Capture the cell that displays the provided text and extract its [x, y] central coordinate. 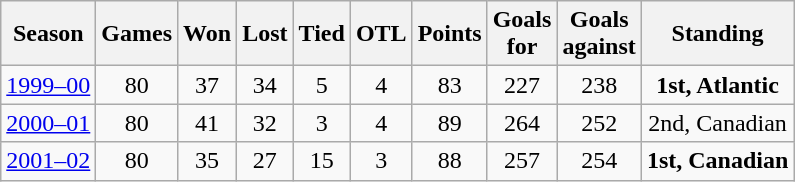
41 [208, 123]
Won [208, 34]
27 [265, 161]
1st, Atlantic [717, 85]
Games [137, 34]
Season [48, 34]
Standing [717, 34]
2nd, Canadian [717, 123]
Goalsfor [522, 34]
OTL [381, 34]
254 [599, 161]
89 [450, 123]
Lost [265, 34]
1st, Canadian [717, 161]
35 [208, 161]
37 [208, 85]
Points [450, 34]
264 [522, 123]
34 [265, 85]
2001–02 [48, 161]
Goalsagainst [599, 34]
238 [599, 85]
Tied [322, 34]
5 [322, 85]
257 [522, 161]
83 [450, 85]
1999–00 [48, 85]
2000–01 [48, 123]
227 [522, 85]
88 [450, 161]
32 [265, 123]
252 [599, 123]
15 [322, 161]
